Search for the cell housing the specified text and yield its (x, y) center coordinate. 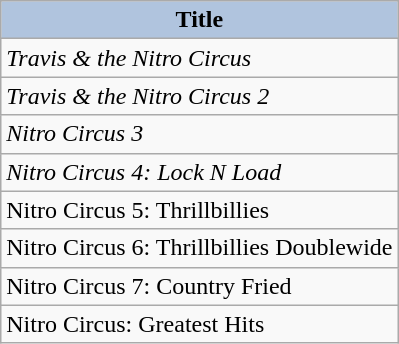
Nitro Circus 6: Thrillbillies Doublewide (200, 248)
Title (200, 20)
Nitro Circus 7: Country Fried (200, 286)
Travis & the Nitro Circus 2 (200, 96)
Travis & the Nitro Circus (200, 58)
Nitro Circus 3 (200, 134)
Nitro Circus 5: Thrillbillies (200, 210)
Nitro Circus 4: Lock N Load (200, 172)
Nitro Circus: Greatest Hits (200, 324)
